Capture the cell that displays the provided text and extract its [x, y] central coordinate. 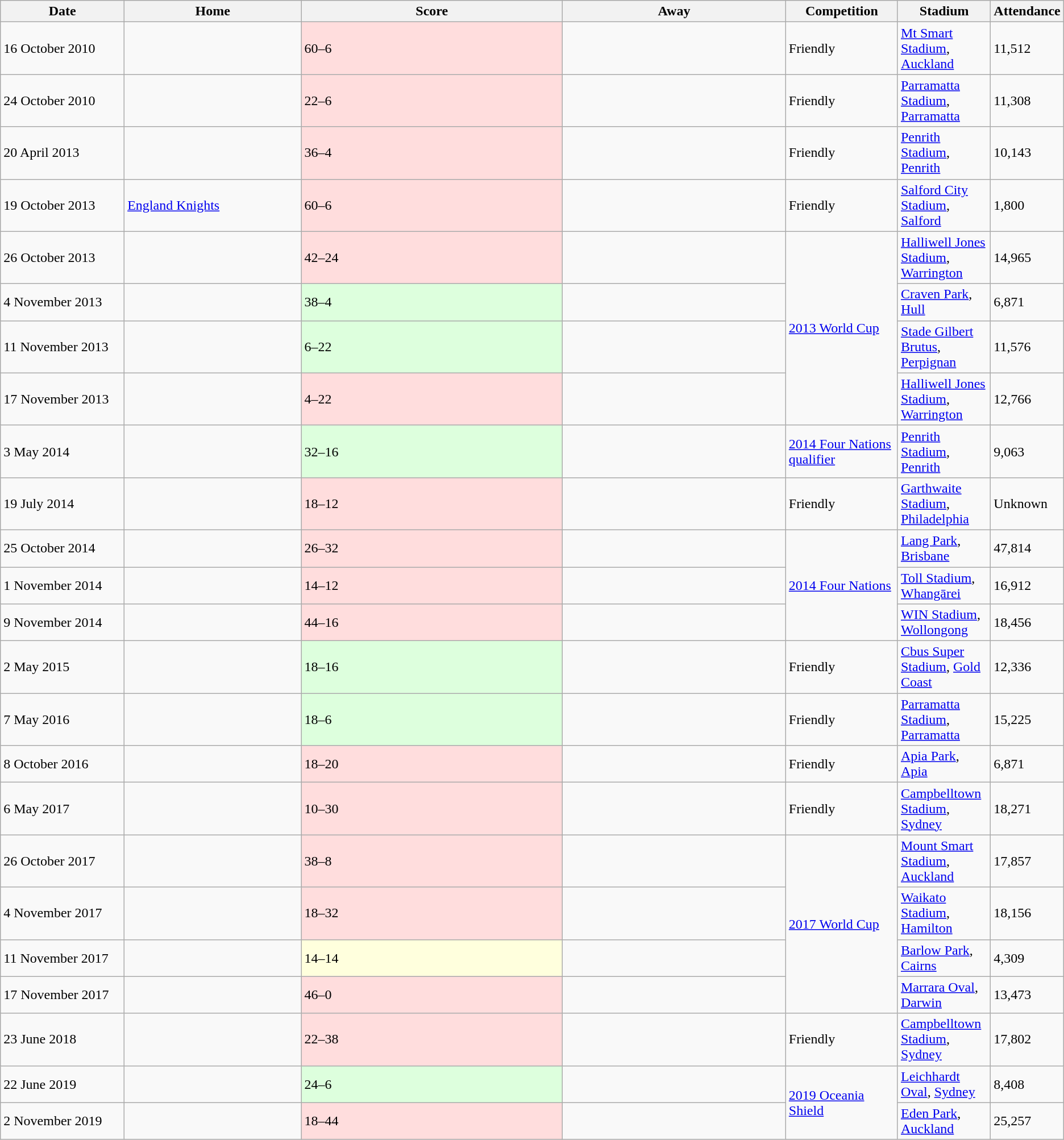
Eden Park, Auckland [944, 1121]
14–12 [432, 585]
Craven Park, Hull [944, 302]
18–44 [432, 1121]
44–16 [432, 623]
2014 Four Nations qualifier [841, 451]
11,308 [1027, 101]
15,225 [1027, 719]
47,814 [1027, 548]
8 October 2016 [63, 764]
Away [674, 11]
26 October 2017 [63, 861]
38–8 [432, 861]
WIN Stadium, Wollongong [944, 623]
25,257 [1027, 1121]
22 June 2019 [63, 1084]
4 November 2017 [63, 913]
Garthwaite Stadium, Philadelphia [944, 504]
Home [213, 11]
14,965 [1027, 257]
3 May 2014 [63, 451]
24 October 2010 [63, 101]
Date [63, 11]
13,473 [1027, 995]
2 May 2015 [63, 667]
12,336 [1027, 667]
Cbus Super Stadium, Gold Coast [944, 667]
2 November 2019 [63, 1121]
6 May 2017 [63, 809]
18–20 [432, 764]
7 May 2016 [63, 719]
Mt Smart Stadium, Auckland [944, 48]
2014 Four Nations [841, 585]
Barlow Park, Cairns [944, 958]
2017 World Cup [841, 924]
18,156 [1027, 913]
4 November 2013 [63, 302]
9 November 2014 [63, 623]
Apia Park, Apia [944, 764]
Lang Park, Brisbane [944, 548]
14–14 [432, 958]
19 July 2014 [63, 504]
18–12 [432, 504]
1 November 2014 [63, 585]
Attendance [1027, 11]
19 October 2013 [63, 205]
Stadium [944, 11]
4,309 [1027, 958]
25 October 2014 [63, 548]
9,063 [1027, 451]
36–4 [432, 153]
22–38 [432, 1039]
20 April 2013 [63, 153]
11 November 2013 [63, 347]
Stade Gilbert Brutus, Perpignan [944, 347]
24–6 [432, 1084]
Leichhardt Oval, Sydney [944, 1084]
Waikato Stadium, Hamilton [944, 913]
11 November 2017 [63, 958]
Mount Smart Stadium, Auckland [944, 861]
10–30 [432, 809]
4–22 [432, 399]
17,857 [1027, 861]
11,512 [1027, 48]
Salford City Stadium, Salford [944, 205]
11,576 [1027, 347]
18,456 [1027, 623]
Toll Stadium, Whangārei [944, 585]
2013 World Cup [841, 328]
17 November 2017 [63, 995]
8,408 [1027, 1084]
22–6 [432, 101]
Unknown [1027, 504]
Marrara Oval, Darwin [944, 995]
42–24 [432, 257]
10,143 [1027, 153]
England Knights [213, 205]
18–6 [432, 719]
18–16 [432, 667]
16,912 [1027, 585]
18,271 [1027, 809]
Score [432, 11]
6–22 [432, 347]
1,800 [1027, 205]
Competition [841, 11]
32–16 [432, 451]
16 October 2010 [63, 48]
26–32 [432, 548]
46–0 [432, 995]
23 June 2018 [63, 1039]
2019 Oceania Shield [841, 1102]
18–32 [432, 913]
17,802 [1027, 1039]
26 October 2013 [63, 257]
17 November 2013 [63, 399]
12,766 [1027, 399]
38–4 [432, 302]
